Locate the cell with the specified text and output its (x, y) center coordinate. 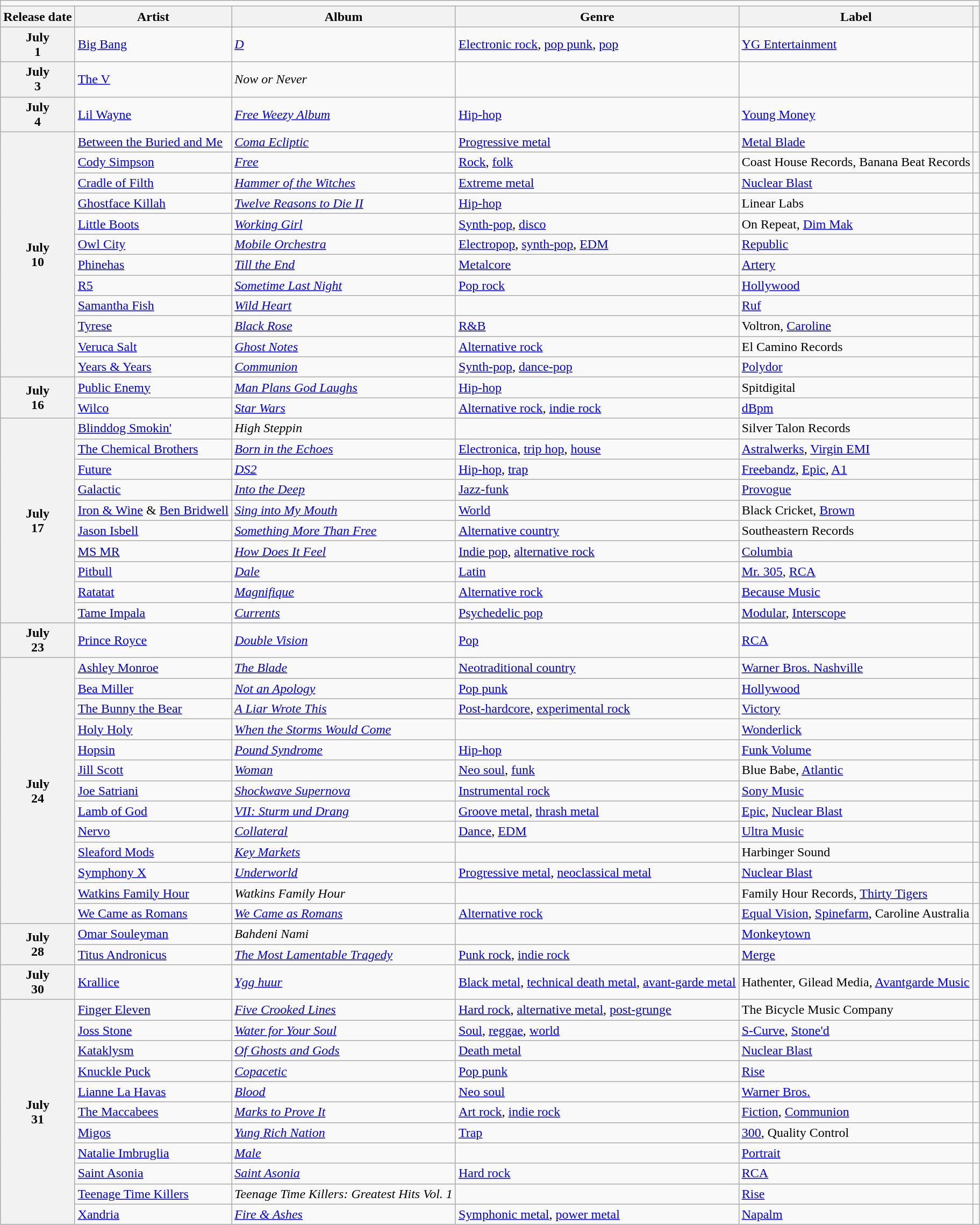
Sing into My Mouth (344, 510)
Epic, Nuclear Blast (856, 811)
Progressive metal (597, 142)
Artery (856, 264)
Currents (344, 612)
Mr. 305, RCA (856, 571)
Hard rock (597, 1173)
Electropop, synth-pop, EDM (597, 244)
Astralwerks, Virgin EMI (856, 449)
Release date (38, 17)
Free (344, 162)
Family Hour Records, Thirty Tigers (856, 893)
Little Boots (153, 224)
Samantha Fish (153, 306)
Neo soul (597, 1092)
Communion (344, 367)
Fire & Ashes (344, 1214)
Dance, EDM (597, 832)
Krallice (153, 983)
Five Crooked Lines (344, 1010)
Bea Miller (153, 689)
Finger Eleven (153, 1010)
Rock, folk (597, 162)
Natalie Imbruglia (153, 1153)
Extreme metal (597, 183)
When the Storms Would Come (344, 729)
Male (344, 1153)
Warner Bros. (856, 1092)
Album (344, 17)
Teenage Time Killers (153, 1194)
July17 (38, 520)
Indie pop, alternative rock (597, 551)
July3 (38, 80)
Born in the Echoes (344, 449)
Post-hardcore, experimental rock (597, 709)
Symphonic metal, power metal (597, 1214)
Wonderlick (856, 729)
Jazz-funk (597, 490)
The Most Lamentable Tragedy (344, 954)
Sometime Last Night (344, 285)
Art rock, indie rock (597, 1112)
Mobile Orchestra (344, 244)
July28 (38, 944)
On Repeat, Dim Mak (856, 224)
Death metal (597, 1051)
MS MR (153, 551)
World (597, 510)
A Liar Wrote This (344, 709)
Fiction, Communion (856, 1112)
Lil Wayne (153, 114)
Now or Never (344, 80)
Voltron, Caroline (856, 326)
Of Ghosts and Gods (344, 1051)
Blinddog Smokin' (153, 428)
July1 (38, 44)
Hopsin (153, 750)
YG Entertainment (856, 44)
Equal Vision, Spinefarm, Caroline Australia (856, 913)
Hip-hop, trap (597, 469)
Public Enemy (153, 388)
Knuckle Puck (153, 1071)
Twelve Reasons to Die II (344, 203)
Underworld (344, 872)
Ruf (856, 306)
Coast House Records, Banana Beat Records (856, 162)
Not an Apology (344, 689)
Psychedelic pop (597, 612)
Shockwave Supernova (344, 791)
Alternative rock, indie rock (597, 408)
Alternative country (597, 531)
R5 (153, 285)
El Camino Records (856, 347)
Bahdeni Nami (344, 934)
Republic (856, 244)
Genre (597, 17)
Merge (856, 954)
Funk Volume (856, 750)
Columbia (856, 551)
Latin (597, 571)
Phinehas (153, 264)
Artist (153, 17)
High Steppin (344, 428)
Lamb of God (153, 811)
R&B (597, 326)
Sleaford Mods (153, 852)
Marks to Prove It (344, 1112)
Groove metal, thrash metal (597, 811)
Yung Rich Nation (344, 1133)
Free Weezy Album (344, 114)
Symphony X (153, 872)
Southeastern Records (856, 531)
Galactic (153, 490)
Working Girl (344, 224)
Future (153, 469)
Spitdigital (856, 388)
Warner Bros. Nashville (856, 668)
The Bunny the Bear (153, 709)
Wilco (153, 408)
Monkeytown (856, 934)
VII: Sturm und Drang (344, 811)
Star Wars (344, 408)
The Chemical Brothers (153, 449)
The Blade (344, 668)
Joss Stone (153, 1030)
Black Cricket, Brown (856, 510)
Big Bang (153, 44)
Instrumental rock (597, 791)
How Does It Feel (344, 551)
Collateral (344, 832)
Jill Scott (153, 770)
Iron & Wine & Ben Bridwell (153, 510)
Neo soul, funk (597, 770)
Coma Ecliptic (344, 142)
Double Vision (344, 641)
Linear Labs (856, 203)
Years & Years (153, 367)
Kataklysm (153, 1051)
July23 (38, 641)
Electronic rock, pop punk, pop (597, 44)
Metal Blade (856, 142)
Hard rock, alternative metal, post-grunge (597, 1010)
Man Plans God Laughs (344, 388)
Prince Royce (153, 641)
Metalcore (597, 264)
Till the End (344, 264)
Cradle of Filth (153, 183)
Titus Andronicus (153, 954)
July10 (38, 255)
Hathenter, Gilead Media, Avantgarde Music (856, 983)
July31 (38, 1113)
Electronica, trip hop, house (597, 449)
Joe Satriani (153, 791)
300, Quality Control (856, 1133)
Blue Babe, Atlantic (856, 770)
Nervo (153, 832)
Ratatat (153, 592)
Key Markets (344, 852)
Napalm (856, 1214)
Omar Souleyman (153, 934)
Victory (856, 709)
DS2 (344, 469)
Copacetic (344, 1071)
Black Rose (344, 326)
The Maccabees (153, 1112)
Ygg huur (344, 983)
Portrait (856, 1153)
Soul, reggae, world (597, 1030)
Harbinger Sound (856, 852)
Freebandz, Epic, A1 (856, 469)
Dale (344, 571)
Modular, Interscope (856, 612)
Into the Deep (344, 490)
Veruca Salt (153, 347)
Jason Isbell (153, 531)
July16 (38, 398)
Between the Buried and Me (153, 142)
Neotraditional country (597, 668)
Label (856, 17)
dBpm (856, 408)
Teenage Time Killers: Greatest Hits Vol. 1 (344, 1194)
Wild Heart (344, 306)
Because Music (856, 592)
Tyrese (153, 326)
Water for Your Soul (344, 1030)
Pop (597, 641)
Pound Syndrome (344, 750)
July4 (38, 114)
Blood (344, 1092)
Synth-pop, dance-pop (597, 367)
D (344, 44)
Trap (597, 1133)
Silver Talon Records (856, 428)
Pop rock (597, 285)
Ghost Notes (344, 347)
Ultra Music (856, 832)
Magnifique (344, 592)
Punk rock, indie rock (597, 954)
Ashley Monroe (153, 668)
Young Money (856, 114)
Black metal, technical death metal, avant-garde metal (597, 983)
Tame Impala (153, 612)
The Bicycle Music Company (856, 1010)
Pitbull (153, 571)
Ghostface Killah (153, 203)
Lianne La Havas (153, 1092)
Something More Than Free (344, 531)
Progressive metal, neoclassical metal (597, 872)
Polydor (856, 367)
Cody Simpson (153, 162)
The V (153, 80)
Provogue (856, 490)
July24 (38, 791)
Owl City (153, 244)
Migos (153, 1133)
Synth-pop, disco (597, 224)
July30 (38, 983)
Xandria (153, 1214)
Hammer of the Witches (344, 183)
Holy Holy (153, 729)
Sony Music (856, 791)
Woman (344, 770)
S-Curve, Stone'd (856, 1030)
